For the text-containing cell, return its midpoint in (X, Y) coordinate format. 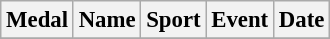
Date (301, 20)
Name (107, 20)
Sport (174, 20)
Event (240, 20)
Medal (38, 20)
